Locate the cell with the specified text and output its (x, y) center coordinate. 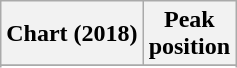
Chart (2018) (72, 34)
Peak position (189, 34)
